From the cell containing the given text, extract its center point as [X, Y] coordinate. 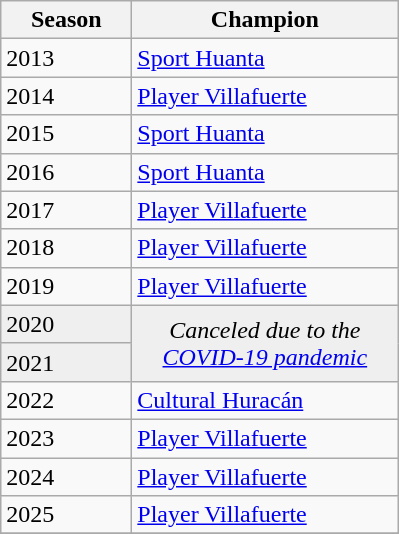
Season [66, 20]
2023 [66, 438]
2022 [66, 400]
2013 [66, 58]
Canceled due to the COVID-19 pandemic [265, 343]
2017 [66, 210]
2019 [66, 286]
2025 [66, 515]
2021 [66, 362]
2018 [66, 248]
2024 [66, 477]
Champion [265, 20]
2016 [66, 172]
2015 [66, 134]
2020 [66, 324]
2014 [66, 96]
Cultural Huracán [265, 400]
